Detect which cell encompasses the target text, then output its (X, Y) center coordinate. 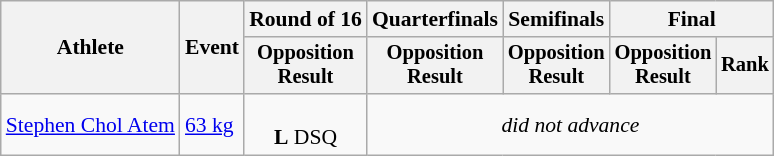
Quarterfinals (435, 19)
Final (692, 19)
did not advance (570, 124)
63 kg (212, 124)
Rank (745, 66)
Stephen Chol Atem (90, 124)
L DSQ (306, 124)
Round of 16 (306, 19)
Event (212, 48)
Athlete (90, 48)
Semifinals (556, 19)
